Determine the [x, y] coordinate at the center of the cell enclosing the given text.  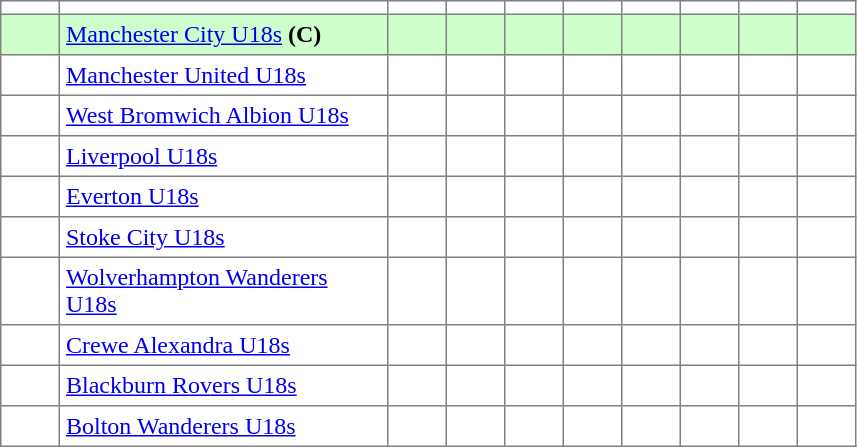
Stoke City U18s [223, 237]
Everton U18s [223, 196]
Liverpool U18s [223, 156]
Manchester City U18s (C) [223, 34]
West Bromwich Albion U18s [223, 115]
Manchester United U18s [223, 75]
Wolverhampton Wanderers U18s [223, 291]
Crewe Alexandra U18s [223, 345]
Blackburn Rovers U18s [223, 385]
Bolton Wanderers U18s [223, 426]
